Extract the (x, y) coordinate from the center of the cell holding the provided text.  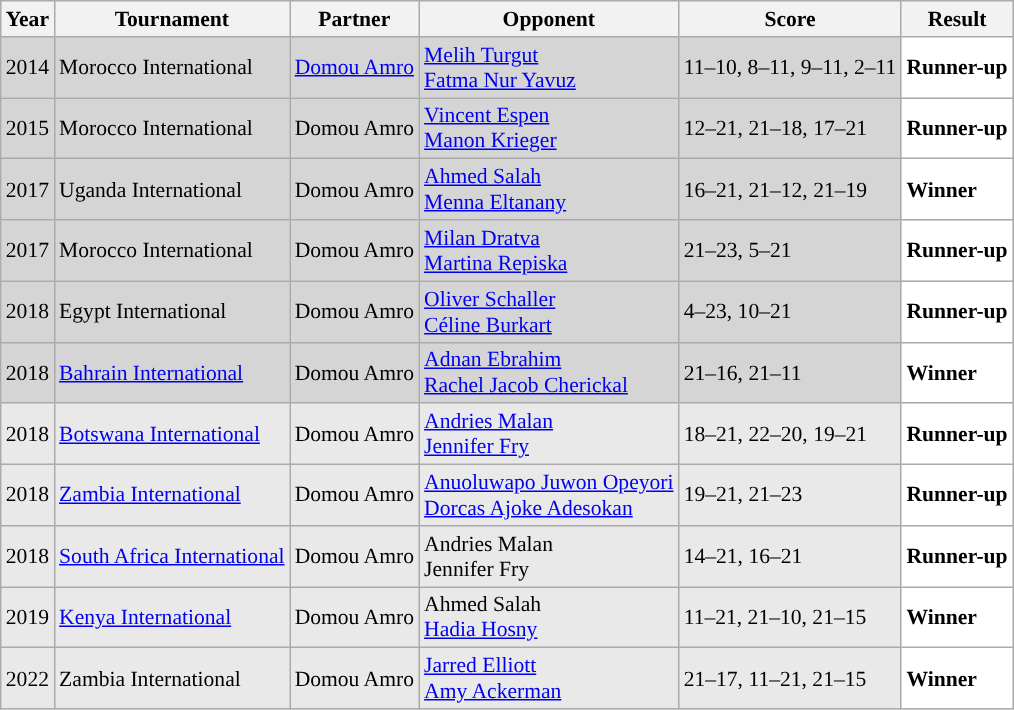
19–21, 21–23 (790, 496)
Ahmed Salah Menna Eltanany (549, 190)
Anuoluwapo Juwon Opeyori Dorcas Ajoke Adesokan (549, 496)
Melih Turgut Fatma Nur Yavuz (549, 68)
21–16, 21–11 (790, 372)
Result (956, 19)
11–10, 8–11, 9–11, 2–11 (790, 68)
21–23, 5–21 (790, 250)
18–21, 22–20, 19–21 (790, 434)
2015 (28, 128)
Partner (354, 19)
Jarred Elliott Amy Ackerman (549, 678)
Score (790, 19)
14–21, 16–21 (790, 556)
16–21, 21–12, 21–19 (790, 190)
Opponent (549, 19)
4–23, 10–21 (790, 312)
2022 (28, 678)
South Africa International (172, 556)
Tournament (172, 19)
12–21, 21–18, 17–21 (790, 128)
Vincent Espen Manon Krieger (549, 128)
2019 (28, 618)
Oliver Schaller Céline Burkart (549, 312)
Kenya International (172, 618)
2014 (28, 68)
Ahmed Salah Hadia Hosny (549, 618)
Egypt International (172, 312)
21–17, 11–21, 21–15 (790, 678)
11–21, 21–10, 21–15 (790, 618)
Year (28, 19)
Adnan Ebrahim Rachel Jacob Cherickal (549, 372)
Botswana International (172, 434)
Bahrain International (172, 372)
Uganda International (172, 190)
Milan Dratva Martina Repiska (549, 250)
